Search for the cell housing the specified text and yield its [X, Y] center coordinate. 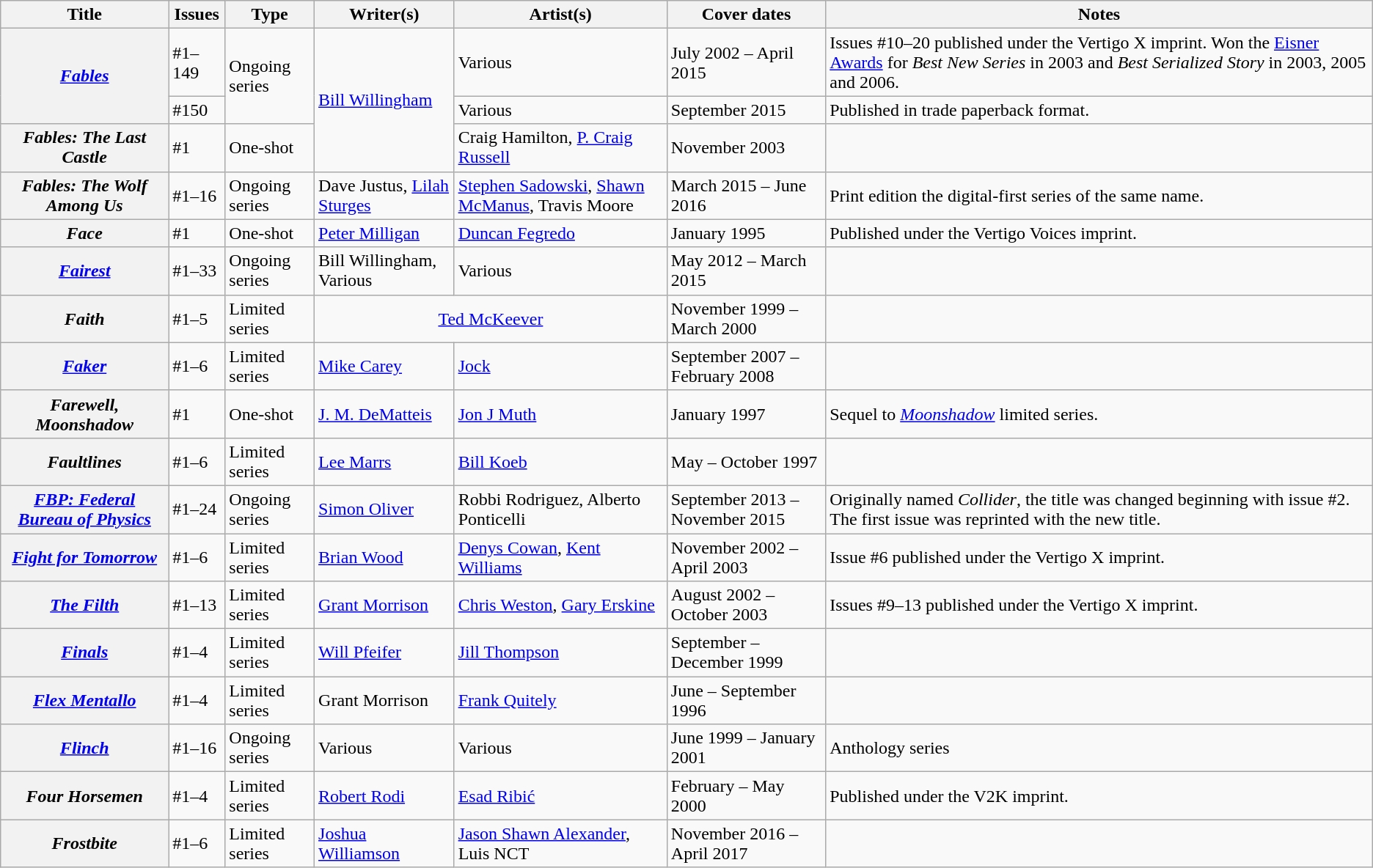
March 2015 – June 2016 [746, 195]
Writer(s) [384, 15]
Craig Hamilton, P. Craig Russell [560, 148]
Bill Koeb [560, 462]
#1–24 [197, 509]
The Filth [85, 606]
Joshua Williamson [384, 843]
Dave Justus, Lilah Sturges [384, 195]
September 2007 – February 2008 [746, 367]
Published in trade paperback format. [1099, 110]
#1–149 [197, 62]
June 1999 – January 2001 [746, 748]
Sequel to Moonshadow limited series. [1099, 413]
Anthology series [1099, 748]
Frank Quitely [560, 701]
Faker [85, 367]
August 2002 – October 2003 [746, 606]
Robert Rodi [384, 796]
November 1999 – March 2000 [746, 318]
Flinch [85, 748]
Farewell, Moonshadow [85, 413]
Four Horsemen [85, 796]
Type [270, 15]
Bill Willingham [384, 100]
July 2002 – April 2015 [746, 62]
Bill Willingham, Various [384, 271]
Title [85, 15]
Ted McKeever [491, 318]
Brian Wood [384, 557]
Fables: The Wolf Among Us [85, 195]
Frostbite [85, 843]
Artist(s) [560, 15]
Esad Ribić [560, 796]
Chris Weston, Gary Erskine [560, 606]
Fight for Tomorrow [85, 557]
#150 [197, 110]
Finals [85, 652]
Denys Cowan, Kent Williams [560, 557]
May 2012 – March 2015 [746, 271]
Fables: The Last Castle [85, 148]
Face [85, 233]
May – October 1997 [746, 462]
Published under the Vertigo Voices imprint. [1099, 233]
Simon Oliver [384, 509]
Jill Thompson [560, 652]
Issues #9–13 published under the Vertigo X imprint. [1099, 606]
Fables [85, 76]
#1–5 [197, 318]
February – May 2000 [746, 796]
September 2013 – November 2015 [746, 509]
#1–13 [197, 606]
Jason Shawn Alexander, Luis NCT [560, 843]
January 1997 [746, 413]
Will Pfeifer [384, 652]
Print edition the digital-first series of the same name. [1099, 195]
September – December 1999 [746, 652]
Cover dates [746, 15]
FBP: Federal Bureau of Physics [85, 509]
Stephen Sadowski, Shawn McManus, Travis Moore [560, 195]
Faultlines [85, 462]
#1–33 [197, 271]
Flex Mentallo [85, 701]
Robbi Rodriguez, Alberto Ponticelli [560, 509]
Faith [85, 318]
September 2015 [746, 110]
November 2016 – April 2017 [746, 843]
January 1995 [746, 233]
Jon J Muth [560, 413]
June – September 1996 [746, 701]
Published under the V2K imprint. [1099, 796]
Originally named Collider, the title was changed beginning with issue #2. The first issue was reprinted with the new title. [1099, 509]
Notes [1099, 15]
Fairest [85, 271]
Duncan Fegredo [560, 233]
Issue #6 published under the Vertigo X imprint. [1099, 557]
Mike Carey [384, 367]
November 2002 – April 2003 [746, 557]
J. M. DeMatteis [384, 413]
Jock [560, 367]
Issues [197, 15]
November 2003 [746, 148]
Peter Milligan [384, 233]
Lee Marrs [384, 462]
